Find where the given text appears and provide that cell's center as (x, y) coordinate. 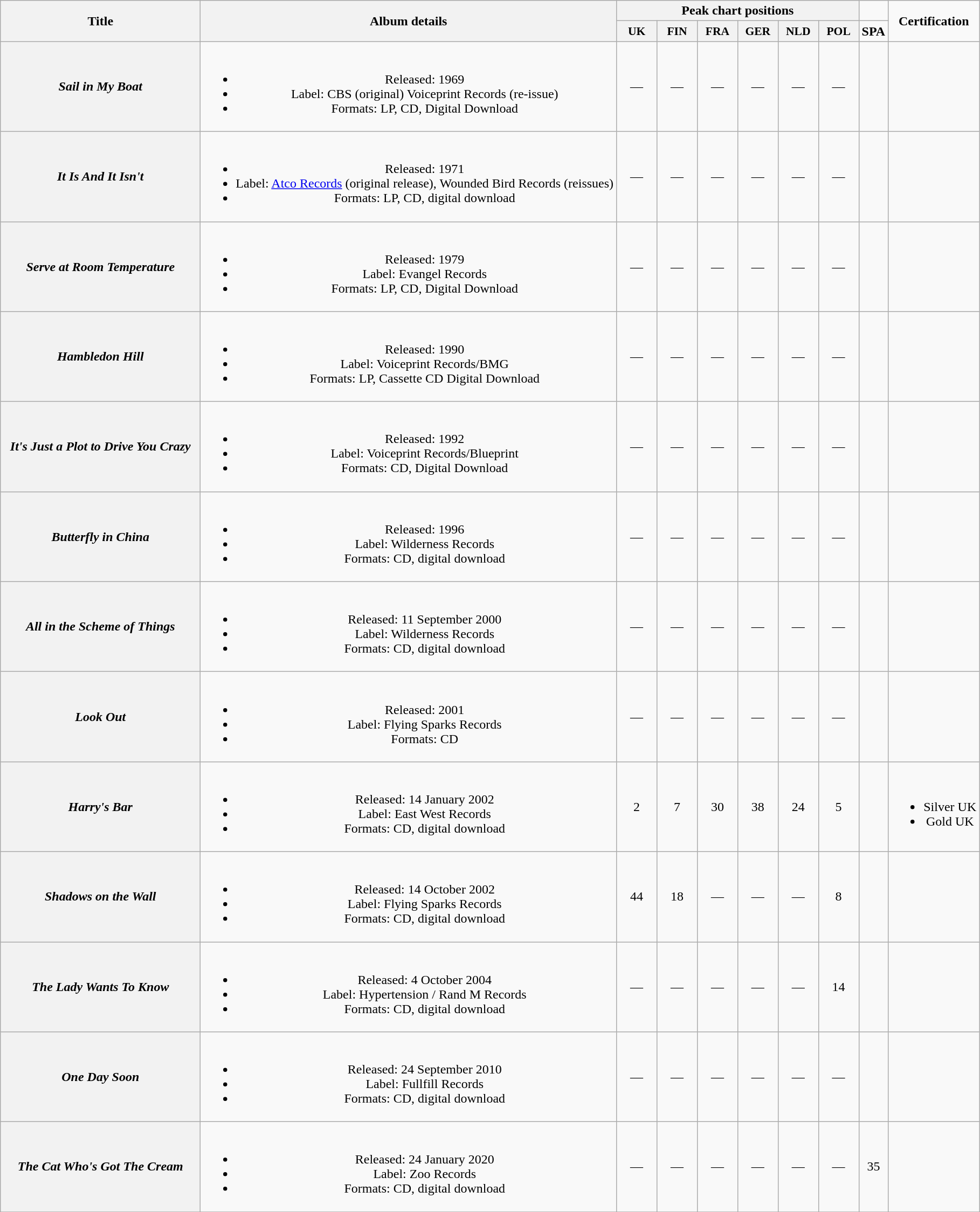
One Day Soon (100, 1077)
30 (717, 806)
Released: 11 September 2000Label: Wilderness RecordsFormats: CD, digital download (409, 626)
Released: 1992Label: Voiceprint Records/BlueprintFormats: CD, Digital Download (409, 446)
Released: 14 January 2002Label: East West RecordsFormats: CD, digital download (409, 806)
The Lady Wants To Know (100, 987)
SPA (873, 31)
38 (758, 806)
Butterfly in China (100, 537)
All in the Scheme of Things (100, 626)
44 (637, 897)
Look Out (100, 717)
Released: 1969Label: CBS (original) Voiceprint Records (re-issue)Formats: LP, CD, Digital Download (409, 86)
Shadows on the Wall (100, 897)
FIN (677, 31)
Peak chart positions (737, 11)
8 (839, 897)
Released: 14 October 2002Label: Flying Sparks RecordsFormats: CD, digital download (409, 897)
Title (100, 21)
Hambledon Hill (100, 357)
POL (839, 31)
Certification (934, 21)
Released: 1979Label: Evangel RecordsFormats: LP, CD, Digital Download (409, 266)
Released: 2001Label: Flying Sparks RecordsFormats: CD (409, 717)
Serve at Room Temperature (100, 266)
2 (637, 806)
5 (839, 806)
Harry's Bar (100, 806)
Silver UKGold UK (934, 806)
UK (637, 31)
It's Just a Plot to Drive You Crazy (100, 446)
Released: 4 October 2004Label: Hypertension / Rand M RecordsFormats: CD, digital download (409, 987)
18 (677, 897)
The Cat Who's Got The Cream (100, 1167)
35 (873, 1167)
Released: 1990Label: Voiceprint Records/BMGFormats: LP, Cassette CD Digital Download (409, 357)
NLD (798, 31)
Released: 24 September 2010Label: Fullfill RecordsFormats: CD, digital download (409, 1077)
Sail in My Boat (100, 86)
Album details (409, 21)
GER (758, 31)
14 (839, 987)
Released: 24 January 2020Label: Zoo RecordsFormats: CD, digital download (409, 1167)
Released: 1996Label: Wilderness RecordsFormats: CD, digital download (409, 537)
FRA (717, 31)
24 (798, 806)
Released: 1971Label: Atco Records (original release), Wounded Bird Records (reissues)Formats: LP, CD, digital download (409, 177)
It Is And It Isn't (100, 177)
7 (677, 806)
